Capture the cell that displays the provided text and extract its (x, y) central coordinate. 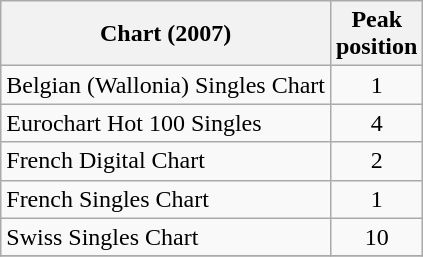
4 (376, 123)
Swiss Singles Chart (166, 237)
Eurochart Hot 100 Singles (166, 123)
French Digital Chart (166, 161)
2 (376, 161)
Belgian (Wallonia) Singles Chart (166, 85)
Peakposition (376, 34)
Chart (2007) (166, 34)
10 (376, 237)
French Singles Chart (166, 199)
